Detect which cell encompasses the target text, then output its [X, Y] center coordinate. 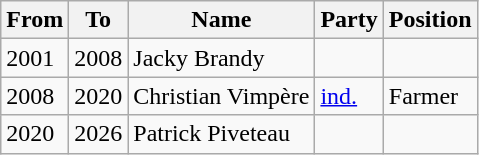
Name [222, 20]
Position [430, 20]
Christian Vimpère [222, 96]
To [98, 20]
Jacky Brandy [222, 58]
2001 [35, 58]
From [35, 20]
2026 [98, 134]
ind. [349, 96]
Party [349, 20]
Patrick Piveteau [222, 134]
Farmer [430, 96]
